For the text-containing cell, return its midpoint in (X, Y) coordinate format. 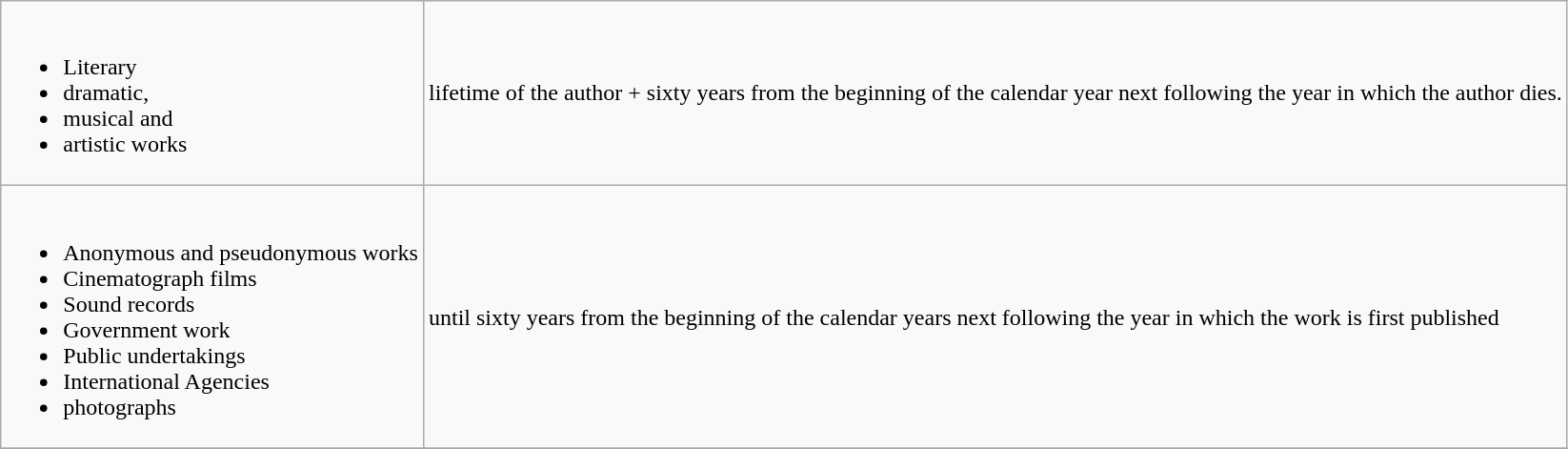
lifetime of the author + sixty years from the beginning of the calendar year next following the year in which the author dies. (995, 93)
Literarydramatic,musical andartistic works (212, 93)
Anonymous and pseudonymous worksCinematograph filmsSound recordsGovernment workPublic undertakingsInternational Agenciesphotographs (212, 316)
until sixty years from the beginning of the calendar years next following the year in which the work is first published (995, 316)
